Search for the cell housing the specified text and yield its (X, Y) center coordinate. 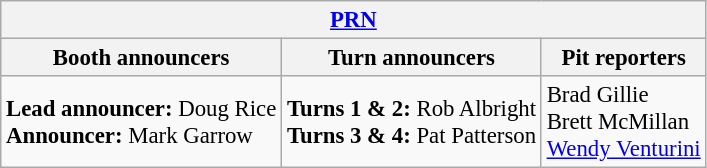
Brad GillieBrett McMillanWendy Venturini (624, 122)
Pit reporters (624, 58)
PRN (354, 20)
Turns 1 & 2: Rob AlbrightTurns 3 & 4: Pat Patterson (412, 122)
Turn announcers (412, 58)
Booth announcers (142, 58)
Lead announcer: Doug RiceAnnouncer: Mark Garrow (142, 122)
